Output the (x, y) coordinate of the center of the cell containing the given text.  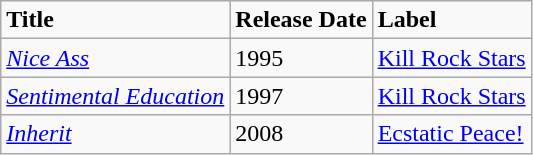
2008 (301, 134)
Release Date (301, 20)
1995 (301, 58)
Sentimental Education (116, 96)
Nice Ass (116, 58)
Ecstatic Peace! (452, 134)
Label (452, 20)
Title (116, 20)
1997 (301, 96)
Inherit (116, 134)
